Extract the [X, Y] coordinate from the center of the cell holding the provided text.  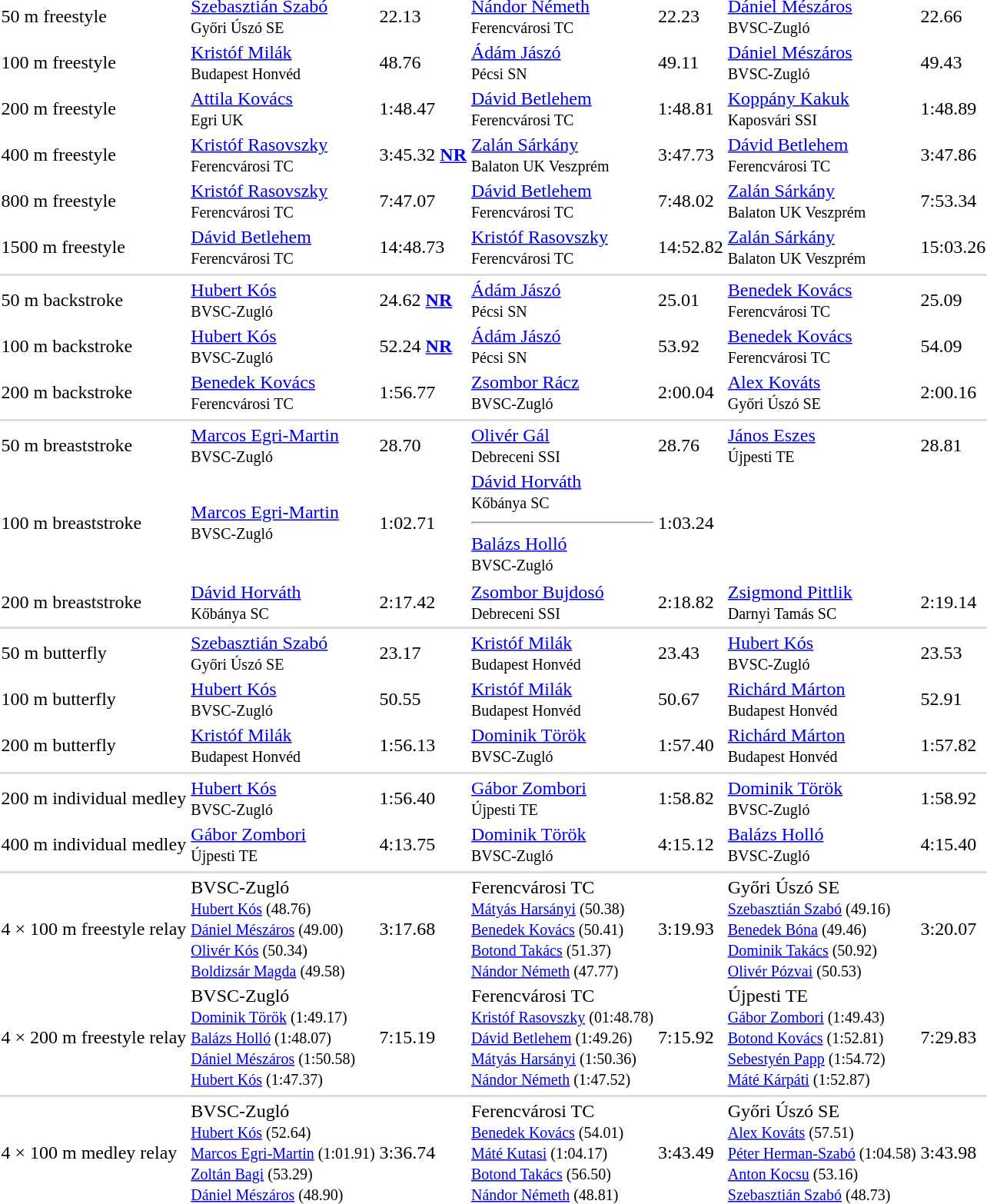
28.70 [423, 446]
1:57.82 [953, 746]
2:18.82 [691, 603]
15:03.26 [953, 248]
23.43 [691, 654]
50 m butterfly [94, 654]
50.55 [423, 700]
7:48.02 [691, 201]
1:48.47 [423, 109]
50 m backstroke [94, 300]
Koppány KakukKaposvári SSI [822, 109]
100 m butterfly [94, 700]
1:48.81 [691, 109]
1:58.82 [691, 798]
4:15.40 [953, 844]
Ferencvárosi TCKristóf Rasovszky (01:48.78) Dávid Betlehem (1:49.26) Mátyás Harsányi (1:50.36) Nándor Németh (1:47.52) [562, 1037]
25.01 [691, 300]
3:47.73 [691, 155]
BVSC-ZuglóHubert Kós (48.76) Dániel Mészáros (49.00) Olivér Kós (50.34) Boldizsár Magda (49.58) [283, 929]
7:47.07 [423, 201]
BVSC-ZuglóDominik Török (1:49.17) Balázs Holló (1:48.07) Dániel Mészáros (1:50.58) Hubert Kós (1:47.37) [283, 1037]
János EszesÚjpesti TE [822, 446]
Dávid HorváthKőbánya SC [283, 603]
28.76 [691, 446]
50.67 [691, 700]
28.81 [953, 446]
Zsombor BujdosóDebreceni SSI [562, 603]
14:48.73 [423, 248]
3:19.93 [691, 929]
100 m breaststroke [94, 523]
4:15.12 [691, 844]
3:47.86 [953, 155]
14:52.82 [691, 248]
100 m freestyle [94, 63]
200 m freestyle [94, 109]
49.43 [953, 63]
Szebasztián SzabóGyőri Úszó SE [283, 654]
1:48.89 [953, 109]
Olivér GálDebreceni SSI [562, 446]
54.09 [953, 346]
800 m freestyle [94, 201]
3:45.32 NR [423, 155]
Alex KovátsGyőri Úszó SE [822, 392]
Dávid HorváthKőbánya SCBalázs HollóBVSC-Zugló [562, 523]
100 m backstroke [94, 346]
2:00.04 [691, 392]
400 m individual medley [94, 844]
2:17.42 [423, 603]
200 m breaststroke [94, 603]
1:58.92 [953, 798]
1500 m freestyle [94, 248]
1:56.13 [423, 746]
25.09 [953, 300]
200 m individual medley [94, 798]
400 m freestyle [94, 155]
24.62 NR [423, 300]
49.11 [691, 63]
7:15.19 [423, 1037]
1:02.71 [423, 523]
4:13.75 [423, 844]
Attila KovácsEgri UK [283, 109]
48.76 [423, 63]
1:57.40 [691, 746]
Balázs HollóBVSC-Zugló [822, 844]
1:56.40 [423, 798]
2:00.16 [953, 392]
Újpesti TEGábor Zombori (1:49.43) Botond Kovács (1:52.81) Sebestyén Papp (1:54.72) Máté Kárpáti (1:52.87) [822, 1037]
7:53.34 [953, 201]
Ferencvárosi TCMátyás Harsányi (50.38) Benedek Kovács (50.41) Botond Takács (51.37) Nándor Németh (47.77) [562, 929]
50 m breaststroke [94, 446]
23.17 [423, 654]
Zsigmond PittlikDarnyi Tamás SC [822, 603]
200 m butterfly [94, 746]
52.91 [953, 700]
1:03.24 [691, 523]
53.92 [691, 346]
200 m backstroke [94, 392]
Dániel MészárosBVSC-Zugló [822, 63]
4 × 100 m freestyle relay [94, 929]
Zsombor RáczBVSC-Zugló [562, 392]
3:20.07 [953, 929]
1:56.77 [423, 392]
4 × 200 m freestyle relay [94, 1037]
2:19.14 [953, 603]
3:17.68 [423, 929]
7:29.83 [953, 1037]
Győri Úszó SESzebasztián Szabó (49.16) Benedek Bóna (49.46) Dominik Takács (50.92) Olivér Pózvai (50.53) [822, 929]
7:15.92 [691, 1037]
52.24 NR [423, 346]
23.53 [953, 654]
